Return the [X, Y] coordinate for the center point of the cell that contains the specified text.  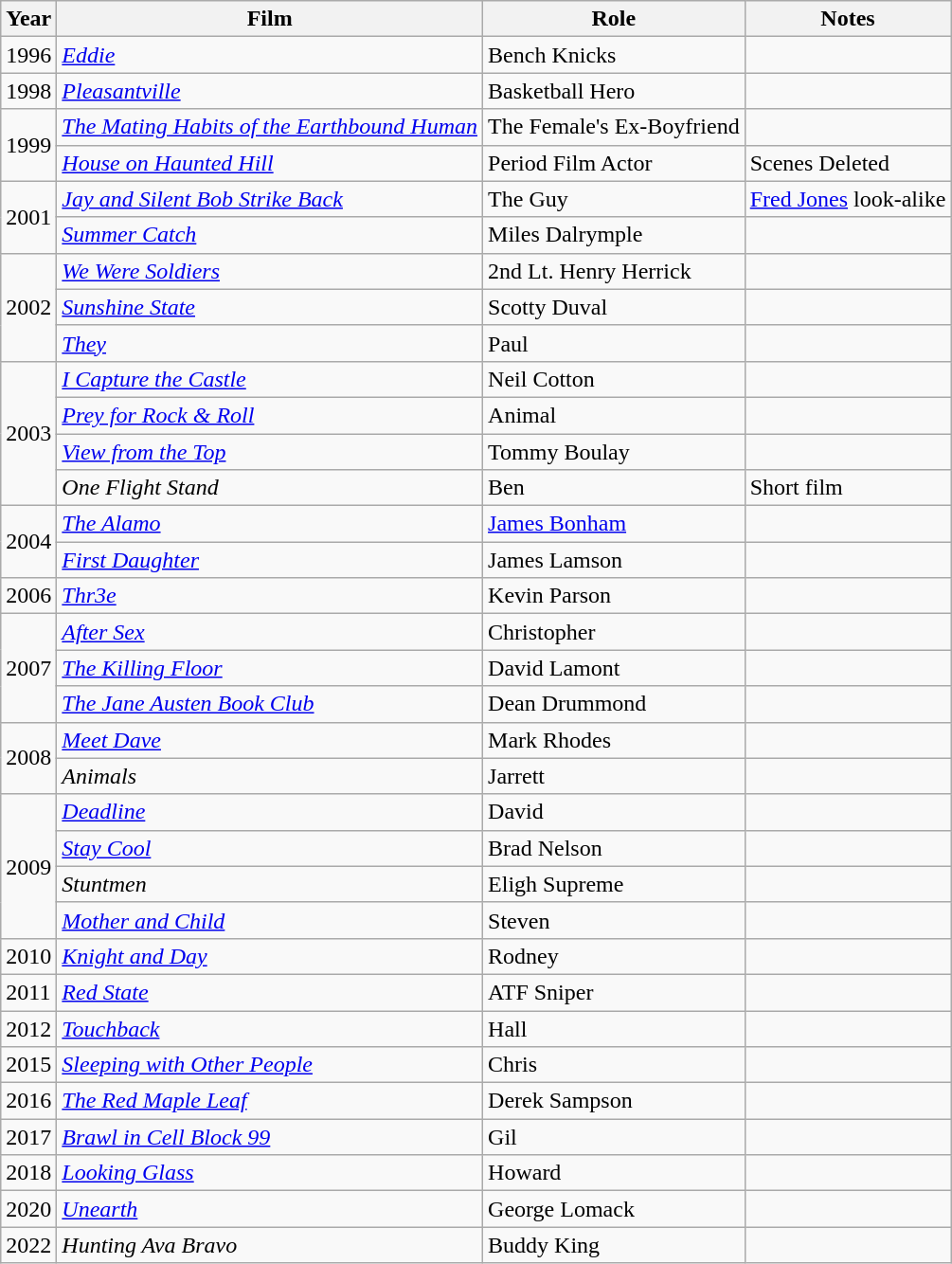
We Were Soldiers [270, 271]
2018 [28, 1173]
2nd Lt. Henry Herrick [614, 271]
Mark Rhodes [614, 740]
The Guy [614, 199]
Rodney [614, 956]
Looking Glass [270, 1173]
The Mating Habits of the Earthbound Human [270, 127]
Hall [614, 1028]
Buddy King [614, 1245]
2017 [28, 1137]
Miles Dalrymple [614, 235]
Brad Nelson [614, 848]
Animal [614, 415]
2022 [28, 1245]
Red State [270, 992]
The Jane Austen Book Club [270, 704]
Animals [270, 776]
Stay Cool [270, 848]
Summer Catch [270, 235]
Touchback [270, 1028]
Kevin Parson [614, 596]
Basketball Hero [614, 91]
Paul [614, 343]
Jay and Silent Bob Strike Back [270, 199]
Bench Knicks [614, 55]
Jarrett [614, 776]
Unearth [270, 1209]
The Alamo [270, 524]
George Lomack [614, 1209]
1999 [28, 145]
Steven [614, 920]
2012 [28, 1028]
2001 [28, 217]
Hunting Ava Bravo [270, 1245]
Ben [614, 488]
Period Film Actor [614, 163]
David [614, 812]
2003 [28, 433]
2010 [28, 956]
Meet Dave [270, 740]
After Sex [270, 632]
Gil [614, 1137]
2020 [28, 1209]
Pleasantville [270, 91]
2016 [28, 1101]
2007 [28, 668]
The Killing Floor [270, 668]
2011 [28, 992]
Howard [614, 1173]
First Daughter [270, 560]
2006 [28, 596]
Christopher [614, 632]
Year [28, 19]
Thr3e [270, 596]
Notes [848, 19]
2004 [28, 542]
Derek Sampson [614, 1101]
2008 [28, 758]
Film [270, 19]
Scotty Duval [614, 307]
ATF Sniper [614, 992]
They [270, 343]
House on Haunted Hill [270, 163]
Role [614, 19]
The Female's Ex-Boyfriend [614, 127]
Prey for Rock & Roll [270, 415]
Brawl in Cell Block 99 [270, 1137]
Fred Jones look-alike [848, 199]
One Flight Stand [270, 488]
Tommy Boulay [614, 452]
2009 [28, 866]
2002 [28, 307]
Scenes Deleted [848, 163]
View from the Top [270, 452]
2015 [28, 1065]
Sunshine State [270, 307]
1998 [28, 91]
Knight and Day [270, 956]
Sleeping with Other People [270, 1065]
Chris [614, 1065]
James Bonham [614, 524]
1996 [28, 55]
Neil Cotton [614, 379]
Eligh Supreme [614, 884]
The Red Maple Leaf [270, 1101]
Deadline [270, 812]
I Capture the Castle [270, 379]
Eddie [270, 55]
David Lamont [614, 668]
James Lamson [614, 560]
Mother and Child [270, 920]
Stuntmen [270, 884]
Short film [848, 488]
Dean Drummond [614, 704]
